Locate the cell with the specified text and output its [x, y] center coordinate. 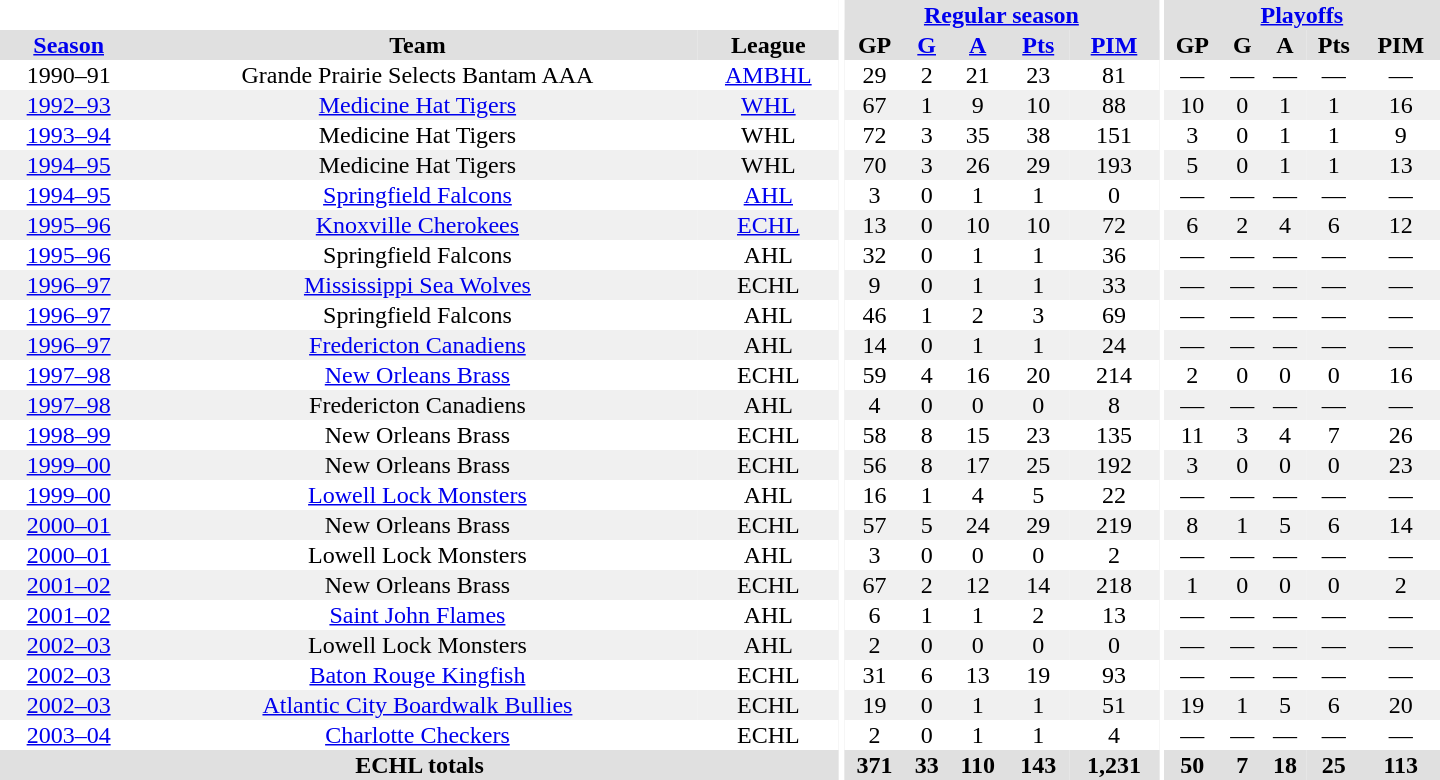
50 [1192, 765]
Playoffs [1302, 15]
59 [875, 375]
Mississippi Sea Wolves [417, 285]
110 [978, 765]
151 [1114, 135]
15 [978, 435]
Charlotte Checkers [417, 735]
69 [1114, 315]
214 [1114, 375]
Team [417, 45]
57 [875, 525]
143 [1038, 765]
Saint John Flames [417, 615]
1,231 [1114, 765]
2003–04 [68, 735]
18 [1286, 765]
58 [875, 435]
32 [875, 255]
AMBHL [769, 75]
113 [1400, 765]
1993–94 [68, 135]
31 [875, 675]
22 [1114, 495]
192 [1114, 465]
Atlantic City Boardwalk Bullies [417, 705]
38 [1038, 135]
Season [68, 45]
1998–99 [68, 435]
1990–91 [68, 75]
ECHL totals [420, 765]
21 [978, 75]
135 [1114, 435]
Knoxville Cherokees [417, 225]
11 [1192, 435]
219 [1114, 525]
81 [1114, 75]
93 [1114, 675]
35 [978, 135]
36 [1114, 255]
371 [875, 765]
17 [978, 465]
56 [875, 465]
218 [1114, 585]
70 [875, 165]
Grande Prairie Selects Bantam AAA [417, 75]
193 [1114, 165]
51 [1114, 705]
1992–93 [68, 105]
88 [1114, 105]
46 [875, 315]
Regular season [1002, 15]
League [769, 45]
Baton Rouge Kingfish [417, 675]
